Return [x, y] of the center of cell containing provided text 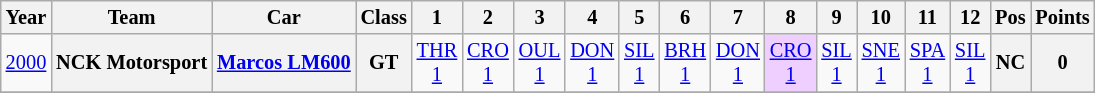
SNE1 [881, 63]
Marcos LM600 [284, 63]
NCK Motorsport [132, 63]
GT [384, 63]
12 [970, 17]
2 [488, 17]
Pos [1010, 17]
SPA1 [928, 63]
Car [284, 17]
Team [132, 17]
Year [26, 17]
2000 [26, 63]
NC [1010, 63]
3 [540, 17]
9 [836, 17]
THR1 [437, 63]
Class [384, 17]
OUL1 [540, 63]
0 [1063, 63]
4 [592, 17]
7 [738, 17]
8 [791, 17]
Points [1063, 17]
5 [639, 17]
BRH1 [685, 63]
10 [881, 17]
11 [928, 17]
1 [437, 17]
6 [685, 17]
